Extract the (X, Y) coordinate from the center of the cell holding the provided text.  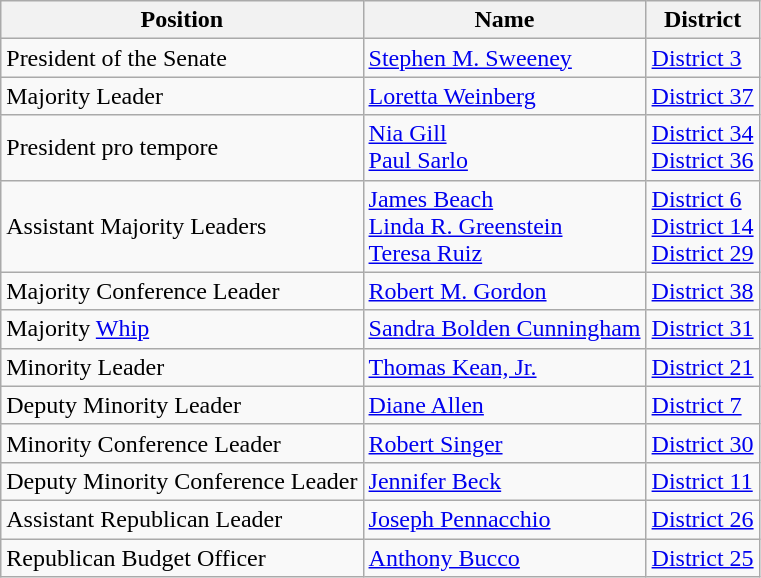
Joseph Pennacchio (504, 519)
Deputy Minority Conference Leader (182, 481)
District 31 (702, 329)
District 7 (702, 405)
District 25 (702, 557)
James BeachLinda R. GreensteinTeresa Ruiz (504, 226)
Robert Singer (504, 443)
Deputy Minority Leader (182, 405)
Name (504, 20)
Majority Leader (182, 96)
Republican Budget Officer (182, 557)
Thomas Kean, Jr. (504, 367)
District 37 (702, 96)
District 6District 14District 29 (702, 226)
District 26 (702, 519)
Minority Conference Leader (182, 443)
President of the Senate (182, 58)
Assistant Republican Leader (182, 519)
Assistant Majority Leaders (182, 226)
District 11 (702, 481)
Loretta Weinberg (504, 96)
Robert M. Gordon (504, 291)
Position (182, 20)
District 3 (702, 58)
Minority Leader (182, 367)
Majority Conference Leader (182, 291)
Jennifer Beck (504, 481)
Diane Allen (504, 405)
Sandra Bolden Cunningham (504, 329)
Majority Whip (182, 329)
Stephen M. Sweeney (504, 58)
District 38 (702, 291)
District 30 (702, 443)
District (702, 20)
District 21 (702, 367)
Anthony Bucco (504, 557)
District 34District 36 (702, 148)
Nia GillPaul Sarlo (504, 148)
President pro tempore (182, 148)
